From the cell containing the given text, extract its center point as (x, y) coordinate. 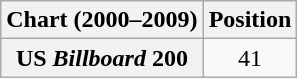
Position (250, 20)
41 (250, 58)
Chart (2000–2009) (102, 20)
US Billboard 200 (102, 58)
